Determine the (X, Y) coordinate at the center of the cell enclosing the given text.  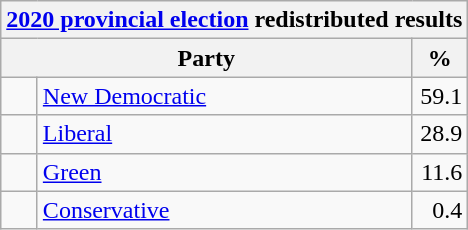
Party (206, 58)
28.9 (440, 134)
0.4 (440, 210)
Conservative (224, 210)
11.6 (440, 172)
Liberal (224, 134)
59.1 (440, 96)
2020 provincial election redistributed results (234, 20)
New Democratic (224, 96)
% (440, 58)
Green (224, 172)
